Provide the [x, y] coordinate of the cell's center where the given text is located.  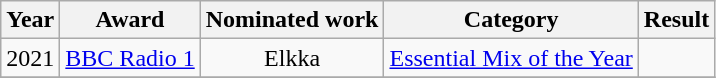
Essential Mix of the Year [511, 58]
2021 [30, 58]
Year [30, 20]
BBC Radio 1 [130, 58]
Nominated work [292, 20]
Result [676, 20]
Award [130, 20]
Elkka [292, 58]
Category [511, 20]
